Scan for the cell matching the given text and deliver its (x, y) coordinate at center. 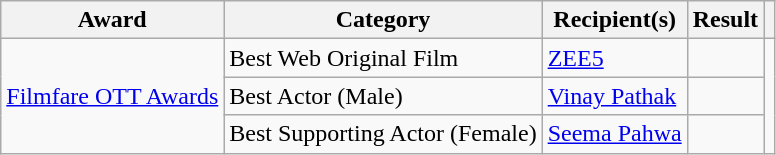
Result (725, 20)
Vinay Pathak (614, 96)
Best Supporting Actor (Female) (383, 134)
Recipient(s) (614, 20)
Seema Pahwa (614, 134)
ZEE5 (614, 58)
Best Actor (Male) (383, 96)
Category (383, 20)
Best Web Original Film (383, 58)
Award (112, 20)
Filmfare OTT Awards (112, 96)
